Identify which cell holds the provided text, then report its (X, Y) central coordinate. 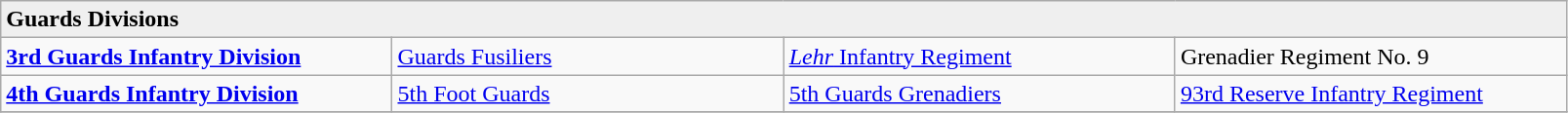
93rd Reserve Infantry Regiment (1370, 94)
5th Guards Grenadiers (980, 94)
5th Foot Guards (587, 94)
Grenadier Regiment No. 9 (1370, 56)
Lehr Infantry Regiment (980, 56)
3rd Guards Infantry Division (197, 56)
4th Guards Infantry Division (197, 94)
Guards Divisions (784, 19)
Guards Fusiliers (587, 56)
